Search for the cell housing the specified text and yield its [x, y] center coordinate. 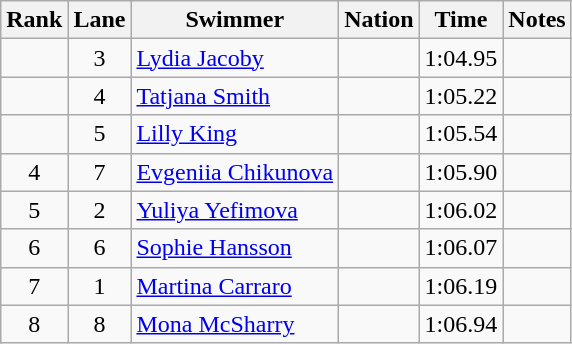
Time [461, 20]
Martina Carraro [235, 286]
2 [100, 210]
Yuliya Yefimova [235, 210]
1:05.90 [461, 172]
Swimmer [235, 20]
1 [100, 286]
1:05.54 [461, 134]
Evgeniia Chikunova [235, 172]
Tatjana Smith [235, 96]
Lydia Jacoby [235, 58]
1:06.02 [461, 210]
3 [100, 58]
Lilly King [235, 134]
Notes [537, 20]
1:06.94 [461, 324]
Nation [379, 20]
Rank [34, 20]
1:06.19 [461, 286]
1:04.95 [461, 58]
Mona McSharry [235, 324]
Lane [100, 20]
1:05.22 [461, 96]
1:06.07 [461, 248]
Sophie Hansson [235, 248]
